Output the (X, Y) coordinate of the center of the cell containing the given text.  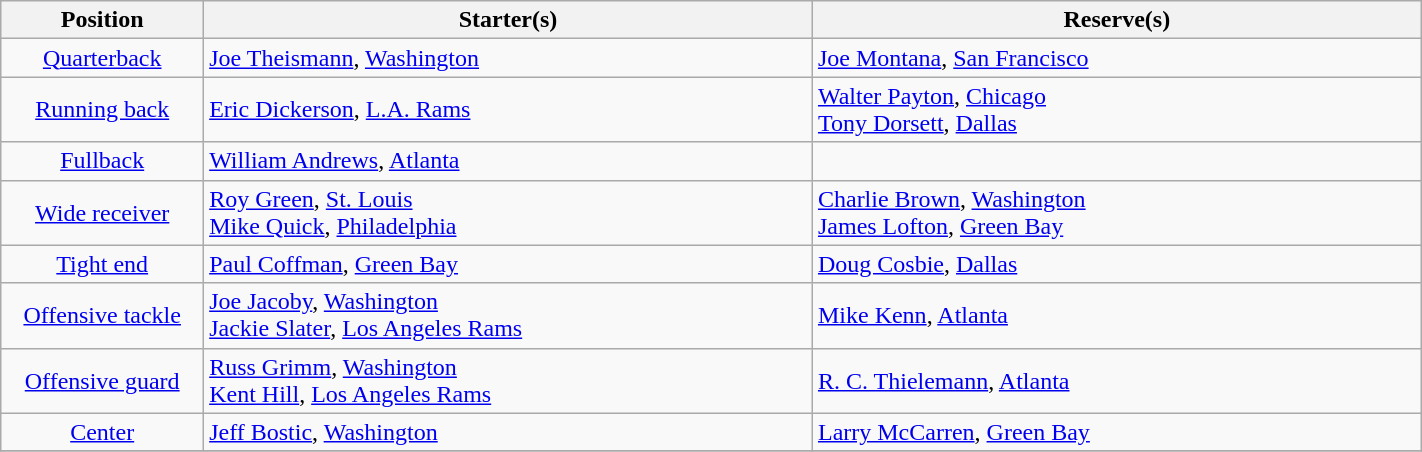
Starter(s) (508, 20)
Center (102, 432)
Joe Montana, San Francisco (1116, 58)
Position (102, 20)
Tight end (102, 264)
Russ Grimm, Washington Kent Hill, Los Angeles Rams (508, 380)
William Andrews, Atlanta (508, 161)
Wide receiver (102, 212)
Charlie Brown, Washington James Lofton, Green Bay (1116, 212)
Mike Kenn, Atlanta (1116, 316)
Larry McCarren, Green Bay (1116, 432)
Paul Coffman, Green Bay (508, 264)
Roy Green, St. Louis Mike Quick, Philadelphia (508, 212)
Offensive tackle (102, 316)
Joe Theismann, Washington (508, 58)
Walter Payton, Chicago Tony Dorsett, Dallas (1116, 110)
Fullback (102, 161)
R. C. Thielemann, Atlanta (1116, 380)
Offensive guard (102, 380)
Reserve(s) (1116, 20)
Eric Dickerson, L.A. Rams (508, 110)
Jeff Bostic, Washington (508, 432)
Doug Cosbie, Dallas (1116, 264)
Joe Jacoby, Washington Jackie Slater, Los Angeles Rams (508, 316)
Running back (102, 110)
Quarterback (102, 58)
